Determine the [x, y] coordinate at the center of the cell enclosing the given text.  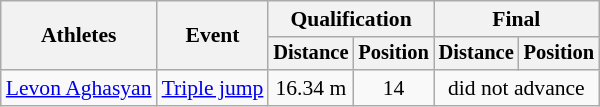
Levon Aghasyan [79, 88]
Triple jump [213, 88]
Final [516, 19]
Qualification [350, 19]
14 [393, 88]
16.34 m [310, 88]
Event [213, 36]
did not advance [516, 88]
Athletes [79, 36]
